Extract the [X, Y] coordinate from the center of the cell holding the provided text.  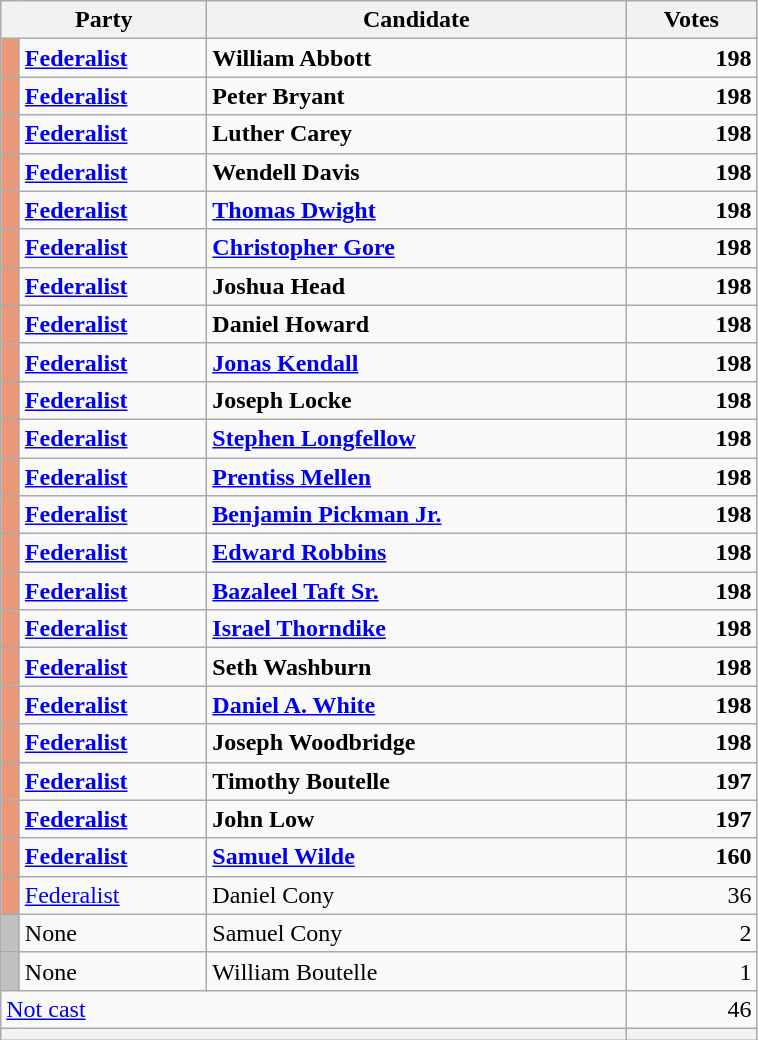
Candidate [416, 20]
John Low [416, 819]
Joshua Head [416, 286]
Seth Washburn [416, 667]
Party [104, 20]
Joseph Woodbridge [416, 743]
Samuel Wilde [416, 857]
160 [692, 857]
Timothy Boutelle [416, 781]
Votes [692, 20]
Samuel Cony [416, 933]
46 [692, 1009]
Stephen Longfellow [416, 438]
Jonas Kendall [416, 362]
Prentiss Mellen [416, 477]
Thomas Dwight [416, 210]
Peter Bryant [416, 96]
Bazaleel Taft Sr. [416, 591]
Daniel A. White [416, 705]
Israel Thorndike [416, 629]
Daniel Howard [416, 324]
Daniel Cony [416, 895]
2 [692, 933]
1 [692, 971]
Edward Robbins [416, 553]
Not cast [314, 1009]
36 [692, 895]
William Boutelle [416, 971]
Christopher Gore [416, 248]
Wendell Davis [416, 172]
Joseph Locke [416, 400]
William Abbott [416, 58]
Benjamin Pickman Jr. [416, 515]
Luther Carey [416, 134]
